Capture the cell that displays the provided text and extract its [X, Y] central coordinate. 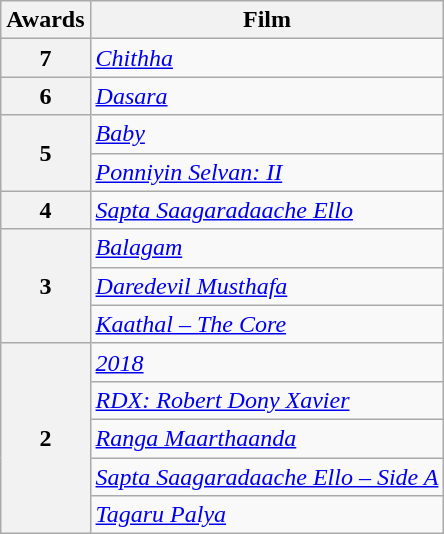
2 [46, 438]
Sapta Saagaradaache Ello [267, 210]
Ranga Maarthaanda [267, 438]
Kaathal – The Core [267, 324]
RDX: Robert Dony Xavier [267, 400]
Film [267, 20]
6 [46, 96]
Tagaru Palya [267, 515]
Chithha [267, 58]
Ponniyin Selvan: II [267, 172]
Dasara [267, 96]
Awards [46, 20]
2018 [267, 362]
4 [46, 210]
Daredevil Musthafa [267, 286]
Balagam [267, 248]
5 [46, 153]
Sapta Saagaradaache Ello – Side A [267, 477]
7 [46, 58]
Baby [267, 134]
3 [46, 286]
